Search for the cell housing the specified text and yield its (X, Y) center coordinate. 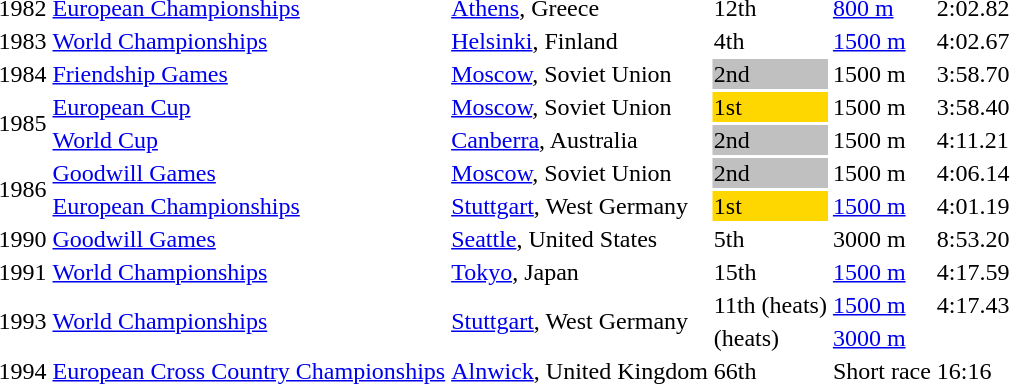
European Cup (249, 107)
World Cup (249, 140)
Canberra, Australia (580, 140)
European Championships (249, 206)
(heats) (770, 338)
15th (770, 272)
Tokyo, Japan (580, 272)
11th (heats) (770, 305)
Seattle, United States (580, 239)
5th (770, 239)
4th (770, 41)
Helsinki, Finland (580, 41)
Friendship Games (249, 74)
